Return the (X, Y) coordinate for the center point of the cell that contains the specified text.  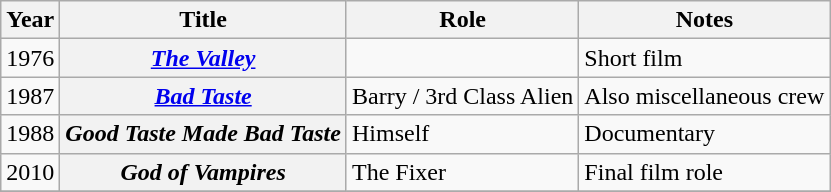
Year (30, 20)
Title (204, 20)
Final film role (704, 172)
The Fixer (462, 172)
The Valley (204, 58)
Himself (462, 134)
1987 (30, 96)
Documentary (704, 134)
Short film (704, 58)
Barry / 3rd Class Alien (462, 96)
Bad Taste (204, 96)
Also miscellaneous crew (704, 96)
1976 (30, 58)
Good Taste Made Bad Taste (204, 134)
2010 (30, 172)
Role (462, 20)
1988 (30, 134)
Notes (704, 20)
God of Vampires (204, 172)
